Detect which cell encompasses the target text, then output its (x, y) center coordinate. 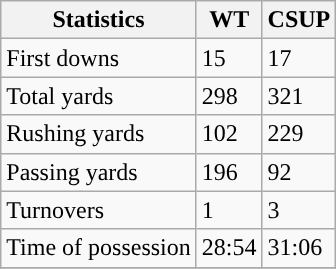
Turnovers (99, 210)
92 (299, 172)
Total yards (99, 96)
31:06 (299, 248)
15 (229, 58)
CSUP (299, 20)
WT (229, 20)
Passing yards (99, 172)
298 (229, 96)
28:54 (229, 248)
196 (229, 172)
17 (299, 58)
102 (229, 134)
Time of possession (99, 248)
321 (299, 96)
Rushing yards (99, 134)
Statistics (99, 20)
3 (299, 210)
1 (229, 210)
229 (299, 134)
First downs (99, 58)
